Locate the cell with the specified text and output its (X, Y) center coordinate. 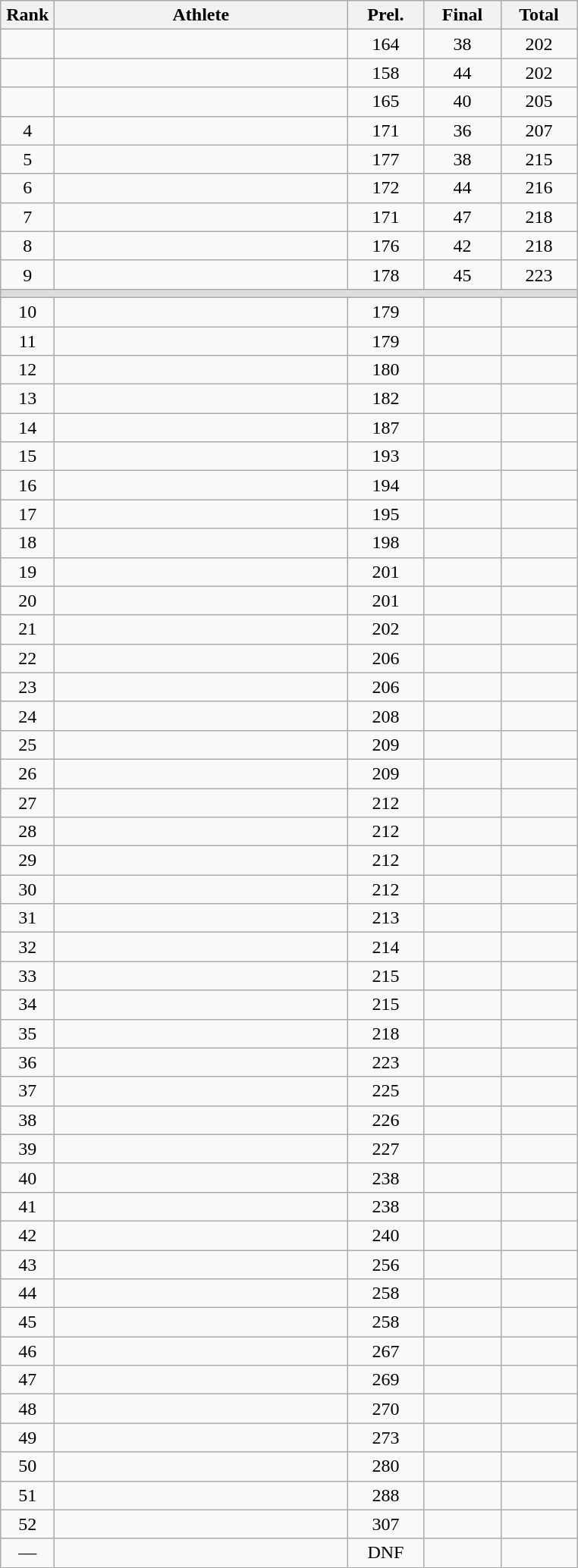
178 (385, 274)
Athlete (201, 15)
172 (385, 188)
270 (385, 1409)
Rank (27, 15)
205 (539, 102)
51 (27, 1495)
18 (27, 543)
5 (27, 159)
158 (385, 73)
37 (27, 1091)
43 (27, 1264)
193 (385, 456)
14 (27, 428)
10 (27, 312)
52 (27, 1524)
27 (27, 803)
273 (385, 1438)
213 (385, 918)
267 (385, 1351)
177 (385, 159)
307 (385, 1524)
21 (27, 629)
182 (385, 399)
208 (385, 716)
Final (463, 15)
41 (27, 1206)
195 (385, 514)
31 (27, 918)
4 (27, 130)
Total (539, 15)
Prel. (385, 15)
165 (385, 102)
50 (27, 1466)
226 (385, 1120)
28 (27, 832)
22 (27, 658)
15 (27, 456)
12 (27, 370)
20 (27, 601)
48 (27, 1409)
6 (27, 188)
33 (27, 976)
39 (27, 1149)
176 (385, 246)
49 (27, 1438)
164 (385, 44)
23 (27, 687)
35 (27, 1033)
256 (385, 1264)
32 (27, 947)
25 (27, 745)
180 (385, 370)
214 (385, 947)
24 (27, 716)
269 (385, 1380)
26 (27, 773)
19 (27, 572)
7 (27, 217)
187 (385, 428)
8 (27, 246)
11 (27, 340)
225 (385, 1091)
17 (27, 514)
34 (27, 1005)
216 (539, 188)
207 (539, 130)
227 (385, 1149)
13 (27, 399)
280 (385, 1466)
9 (27, 274)
46 (27, 1351)
29 (27, 861)
194 (385, 485)
16 (27, 485)
288 (385, 1495)
240 (385, 1235)
DNF (385, 1553)
30 (27, 889)
198 (385, 543)
— (27, 1553)
